Locate the cell with the specified text and output its [X, Y] center coordinate. 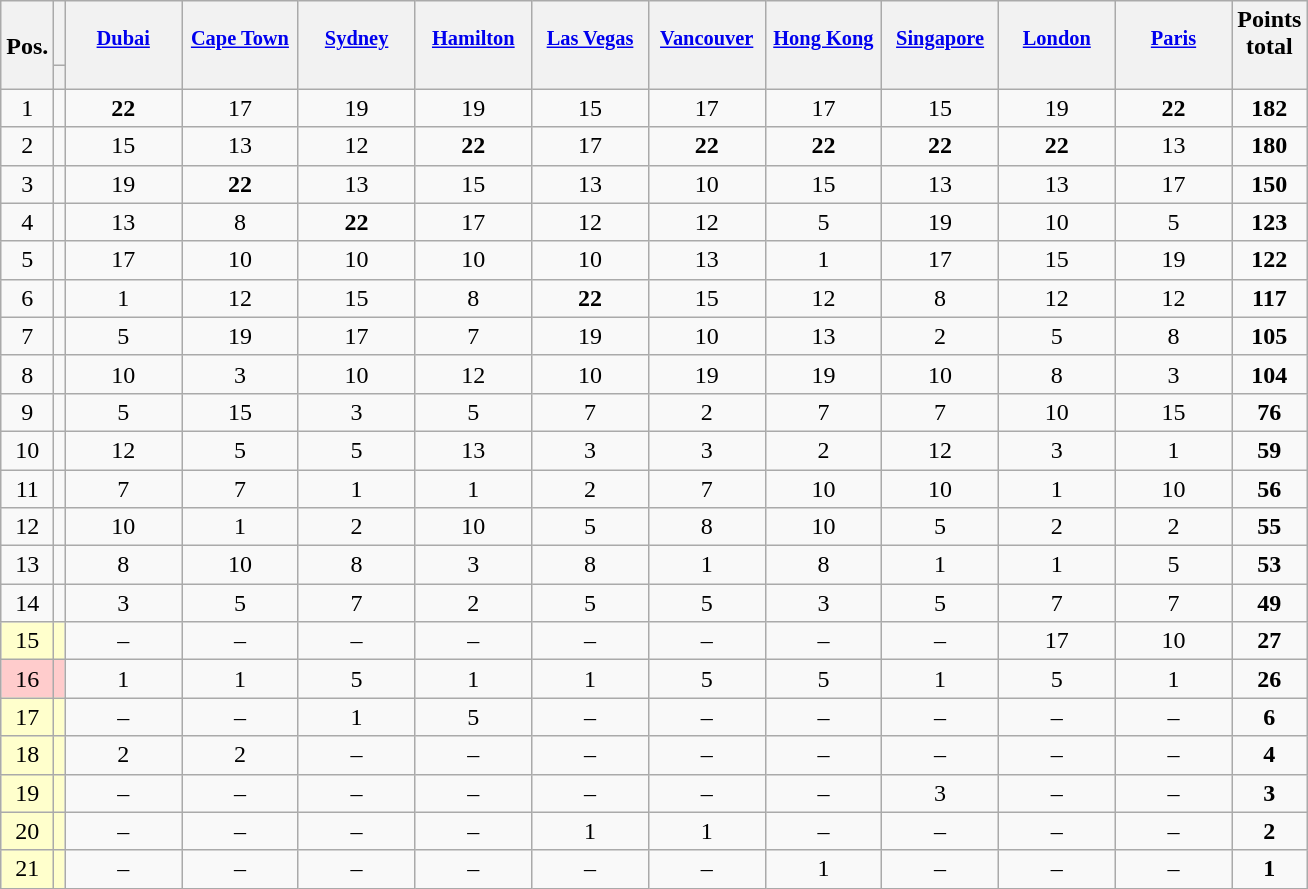
Hamilton [474, 34]
59 [1270, 450]
Paris [1174, 34]
16 [28, 679]
14 [28, 603]
180 [1270, 146]
18 [28, 755]
150 [1270, 184]
London [1056, 34]
9 [28, 412]
Vancouver [706, 34]
53 [1270, 565]
Sydney [356, 34]
105 [1270, 336]
27 [1270, 641]
123 [1270, 222]
Hong Kong [824, 34]
122 [1270, 260]
49 [1270, 603]
76 [1270, 412]
117 [1270, 298]
Las Vegas [590, 34]
11 [28, 489]
26 [1270, 679]
Singapore [940, 34]
21 [28, 869]
Dubai [124, 34]
Pos. [28, 34]
20 [28, 831]
Cape Town [240, 34]
104 [1270, 374]
55 [1270, 527]
56 [1270, 489]
Pointstotal [1270, 34]
182 [1270, 108]
